Capture the cell that displays the provided text and extract its (X, Y) central coordinate. 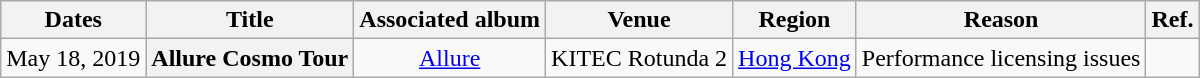
May 18, 2019 (74, 58)
Hong Kong (795, 58)
Allure (450, 58)
Ref. (1172, 20)
Performance licensing issues (1001, 58)
Venue (640, 20)
Reason (1001, 20)
Associated album (450, 20)
KITEC Rotunda 2 (640, 58)
Allure Cosmo Tour (250, 58)
Region (795, 20)
Title (250, 20)
Dates (74, 20)
